Output the [x, y] coordinate of the center of the cell containing the given text.  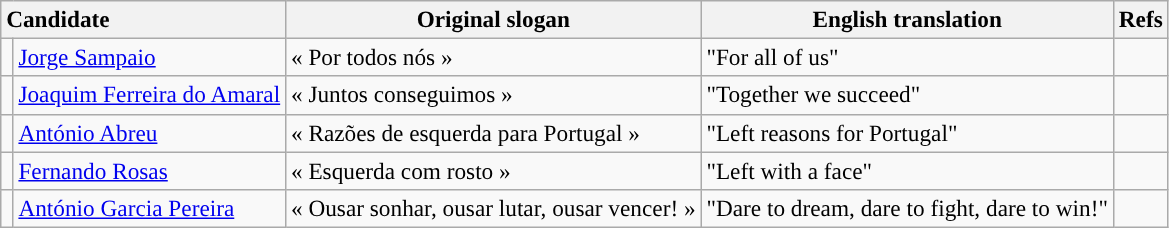
Joaquim Ferreira do Amaral [150, 95]
"Left with a face" [907, 170]
"For all of us" [907, 57]
« Ousar sonhar, ousar lutar, ousar vencer! » [494, 208]
English translation [907, 19]
António Garcia Pereira [150, 208]
« Por todos nós » [494, 57]
Refs [1140, 19]
« Juntos conseguimos » [494, 95]
"Dare to dream, dare to fight, dare to win!" [907, 208]
Jorge Sampaio [150, 57]
Fernando Rosas [150, 170]
« Esquerda com rosto » [494, 170]
« Razões de esquerda para Portugal » [494, 133]
"Together we succeed" [907, 95]
Candidate [144, 19]
Original slogan [494, 19]
António Abreu [150, 133]
"Left reasons for Portugal" [907, 133]
